Detect which cell encompasses the target text, then output its (x, y) center coordinate. 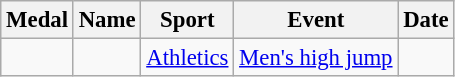
Medal (38, 20)
Sport (188, 20)
Event (316, 20)
Name (107, 20)
Athletics (188, 58)
Date (426, 20)
Men's high jump (316, 58)
